Locate the cell with the specified text and output its [X, Y] center coordinate. 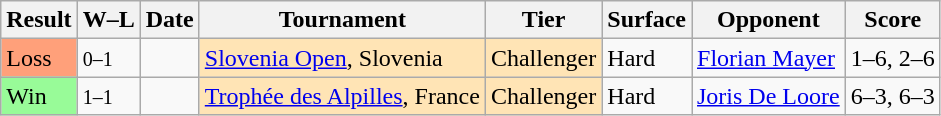
0–1 [108, 58]
1–1 [108, 96]
Win [39, 96]
Tier [543, 20]
Score [892, 20]
Loss [39, 58]
W–L [108, 20]
Florian Mayer [769, 58]
Result [39, 20]
6–3, 6–3 [892, 96]
Opponent [769, 20]
Tournament [342, 20]
Date [170, 20]
Joris De Loore [769, 96]
Slovenia Open, Slovenia [342, 58]
1–6, 2–6 [892, 58]
Surface [647, 20]
Trophée des Alpilles, France [342, 96]
